Identify which cell holds the provided text, then report its (X, Y) central coordinate. 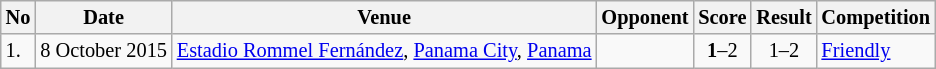
1. (18, 51)
Venue (384, 17)
Competition (876, 17)
No (18, 17)
Estadio Rommel Fernández, Panama City, Panama (384, 51)
Result (784, 17)
Score (722, 17)
Date (104, 17)
8 October 2015 (104, 51)
Friendly (876, 51)
Opponent (644, 17)
